Output the (x, y) coordinate of the center of the cell containing the given text.  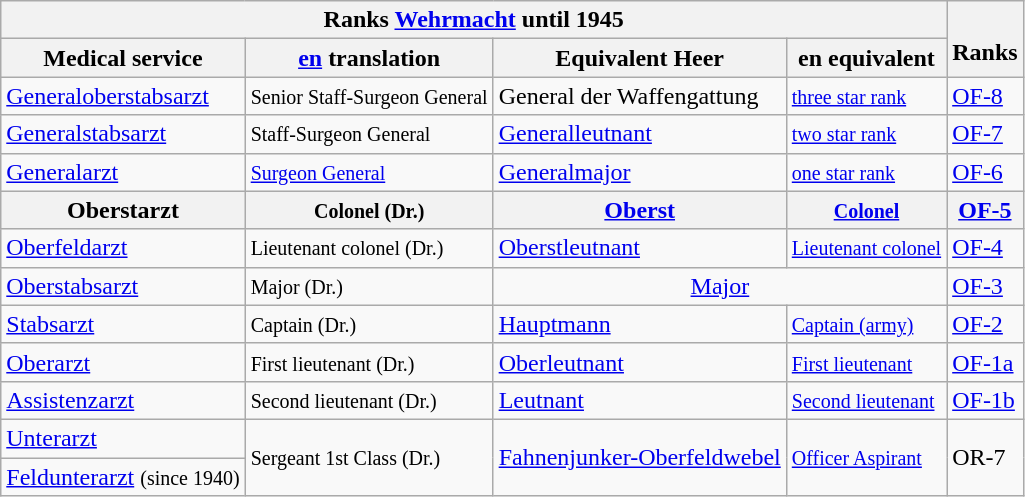
Oberleutnant (640, 362)
OF-1a (985, 362)
OF-8 (985, 96)
Fahnenjunker-Oberfeldwebel (640, 457)
Colonel (866, 210)
Colonel (Dr.) (369, 210)
OF-7 (985, 134)
Major (720, 286)
Second lieutenant (866, 400)
OF-4 (985, 248)
Senior Staff-Surgeon General (369, 96)
Oberstabsarzt (123, 286)
Generalarzt (123, 172)
Generalleutnant (640, 134)
OF-6 (985, 172)
Oberst (640, 210)
Hauptmann (640, 324)
Ranks (985, 39)
OR-7 (985, 457)
Feldunterarzt (since 1940) (123, 477)
Leutnant (640, 400)
three star rank (866, 96)
Oberarzt (123, 362)
Oberstarzt (123, 210)
OF-2 (985, 324)
First lieutenant (866, 362)
Oberfeldarzt (123, 248)
General der Waffengattung (640, 96)
Major (Dr.) (369, 286)
Second lieutenant (Dr.) (369, 400)
en translation (369, 58)
OF-1b (985, 400)
Stabsarzt (123, 324)
Oberstleutnant (640, 248)
First lieutenant (Dr.) (369, 362)
Surgeon General (369, 172)
Officer Aspirant (866, 457)
en equivalent (866, 58)
Lieutenant colonel (Dr.) (369, 248)
Medical service (123, 58)
Unterarzt (123, 438)
one star rank (866, 172)
Captain (Dr.) (369, 324)
Staff-Surgeon General (369, 134)
OF-3 (985, 286)
two star rank (866, 134)
Captain (army) (866, 324)
Assistenzarzt (123, 400)
Lieutenant colonel (866, 248)
Generalmajor (640, 172)
Sergeant 1st Class (Dr.) (369, 457)
Equivalent Heer (640, 58)
Ranks Wehrmacht until 1945 (474, 20)
OF-5 (985, 210)
Generalstabsarzt (123, 134)
Generaloberstabsarzt (123, 96)
